Detect which cell encompasses the target text, then output its (X, Y) center coordinate. 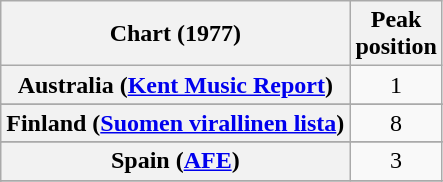
Peakposition (396, 34)
Finland (Suomen virallinen lista) (176, 123)
Chart (1977) (176, 34)
3 (396, 161)
Spain (AFE) (176, 161)
Australia (Kent Music Report) (176, 85)
8 (396, 123)
1 (396, 85)
